Identify which cell holds the provided text, then report its (X, Y) central coordinate. 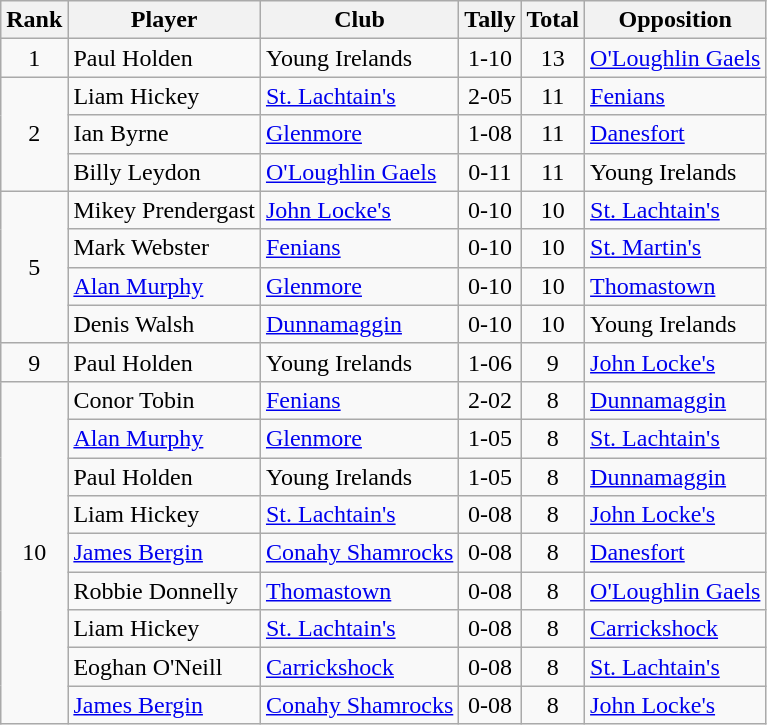
5 (34, 267)
Denis Walsh (164, 324)
Club (359, 20)
Rank (34, 20)
Player (164, 20)
Tally (490, 20)
2-05 (490, 96)
Ian Byrne (164, 134)
Mark Webster (164, 248)
St. Martin's (676, 248)
Opposition (676, 20)
2-02 (490, 400)
13 (553, 58)
1 (34, 58)
2 (34, 134)
Conor Tobin (164, 400)
Robbie Donnelly (164, 591)
Billy Leydon (164, 172)
Eoghan O'Neill (164, 667)
0-11 (490, 172)
1-06 (490, 362)
1-10 (490, 58)
Total (553, 20)
Mikey Prendergast (164, 210)
1-08 (490, 134)
